Identify which cell holds the provided text, then report its [X, Y] central coordinate. 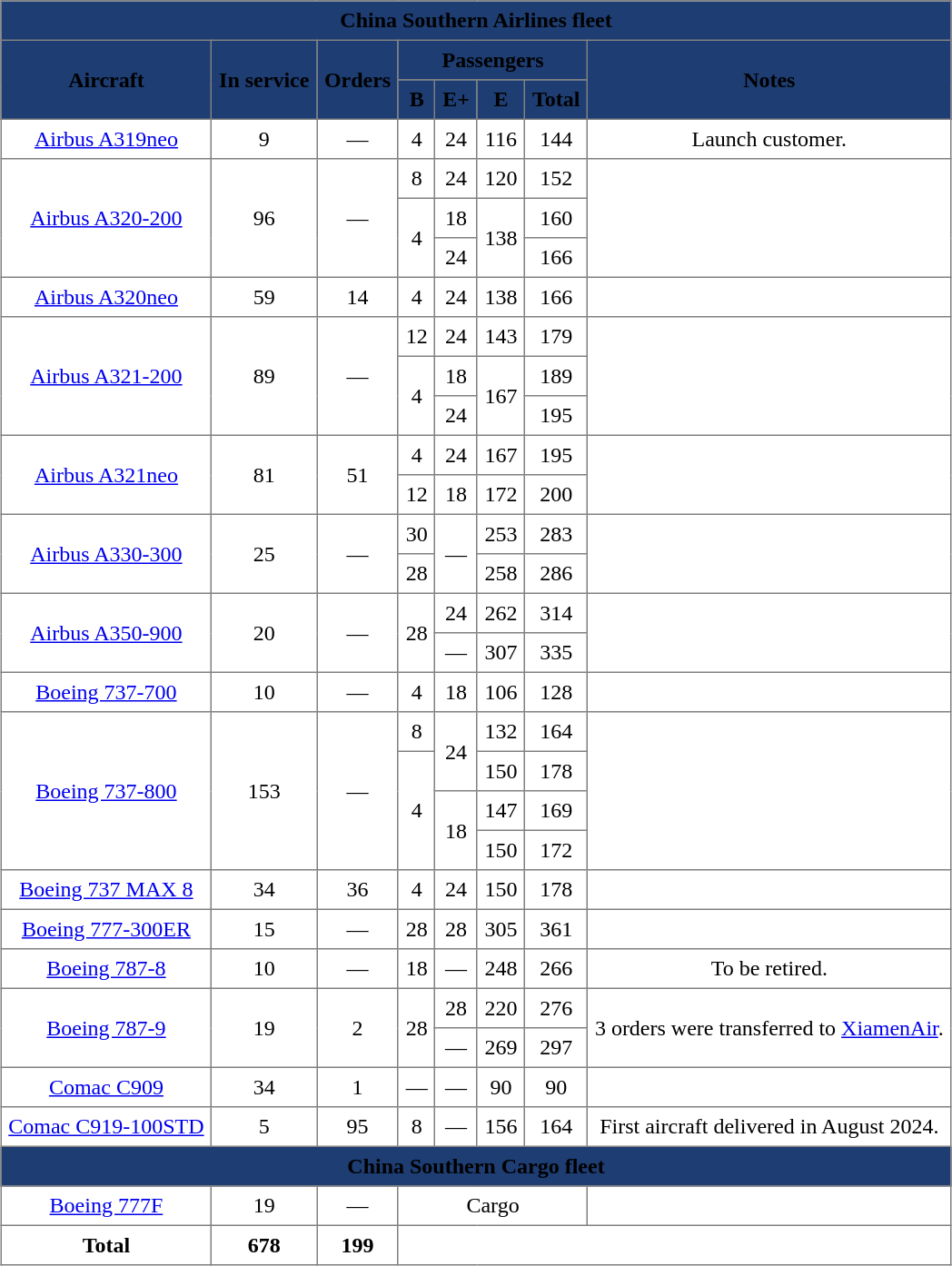
5 [264, 1127]
678 [264, 1245]
269 [501, 1048]
89 [264, 376]
36 [358, 890]
Airbus A350-900 [106, 632]
132 [501, 732]
297 [556, 1048]
Notes [769, 80]
B [416, 100]
248 [501, 969]
Boeing 777-300ER [106, 929]
Airbus A330-300 [106, 554]
147 [501, 811]
Boeing 787-9 [106, 1028]
314 [556, 613]
361 [556, 929]
200 [556, 495]
Launch customer. [769, 139]
156 [501, 1127]
262 [501, 613]
120 [501, 179]
2 [358, 1028]
Aircraft [106, 80]
266 [556, 969]
283 [556, 534]
3 orders were transferred to XiamenAir. [769, 1028]
20 [264, 632]
Airbus A320neo [106, 297]
Boeing 777F [106, 1206]
Airbus A319neo [106, 139]
81 [264, 474]
Cargo [492, 1206]
305 [501, 929]
59 [264, 297]
Passengers [492, 60]
Orders [358, 80]
First aircraft delivered in August 2024. [769, 1127]
China Southern Cargo fleet [476, 1166]
China Southern Airlines fleet [476, 21]
160 [556, 218]
199 [358, 1245]
25 [264, 554]
258 [501, 574]
153 [264, 791]
189 [556, 376]
15 [264, 929]
106 [501, 692]
169 [556, 811]
335 [556, 653]
Comac C909 [106, 1087]
95 [358, 1127]
96 [264, 218]
307 [501, 653]
14 [358, 297]
128 [556, 692]
220 [501, 1008]
Airbus A320-200 [106, 218]
Comac C919-100STD [106, 1127]
To be retired. [769, 969]
Boeing 737-700 [106, 692]
144 [556, 139]
Airbus A321neo [106, 474]
152 [556, 179]
E [501, 100]
Boeing 737-800 [106, 791]
In service [264, 80]
E+ [456, 100]
Airbus A321-200 [106, 376]
Boeing 737 MAX 8 [106, 890]
116 [501, 139]
253 [501, 534]
143 [501, 337]
30 [416, 534]
51 [358, 474]
Boeing 787-8 [106, 969]
276 [556, 1008]
179 [556, 337]
1 [358, 1087]
286 [556, 574]
9 [264, 139]
